Pinpoint the cell where the given text exists, returning its (x, y) midpoint coordinate. 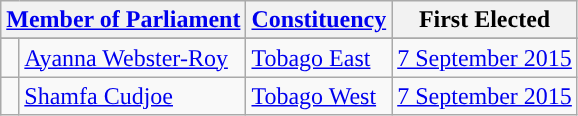
Tobago East (319, 58)
Constituency (319, 20)
Member of Parliament (124, 20)
Tobago West (319, 96)
Shamfa Cudjoe (132, 96)
First Elected (485, 20)
Ayanna Webster-Roy (132, 58)
